Return the [X, Y] coordinate for the center point of the cell that contains the specified text.  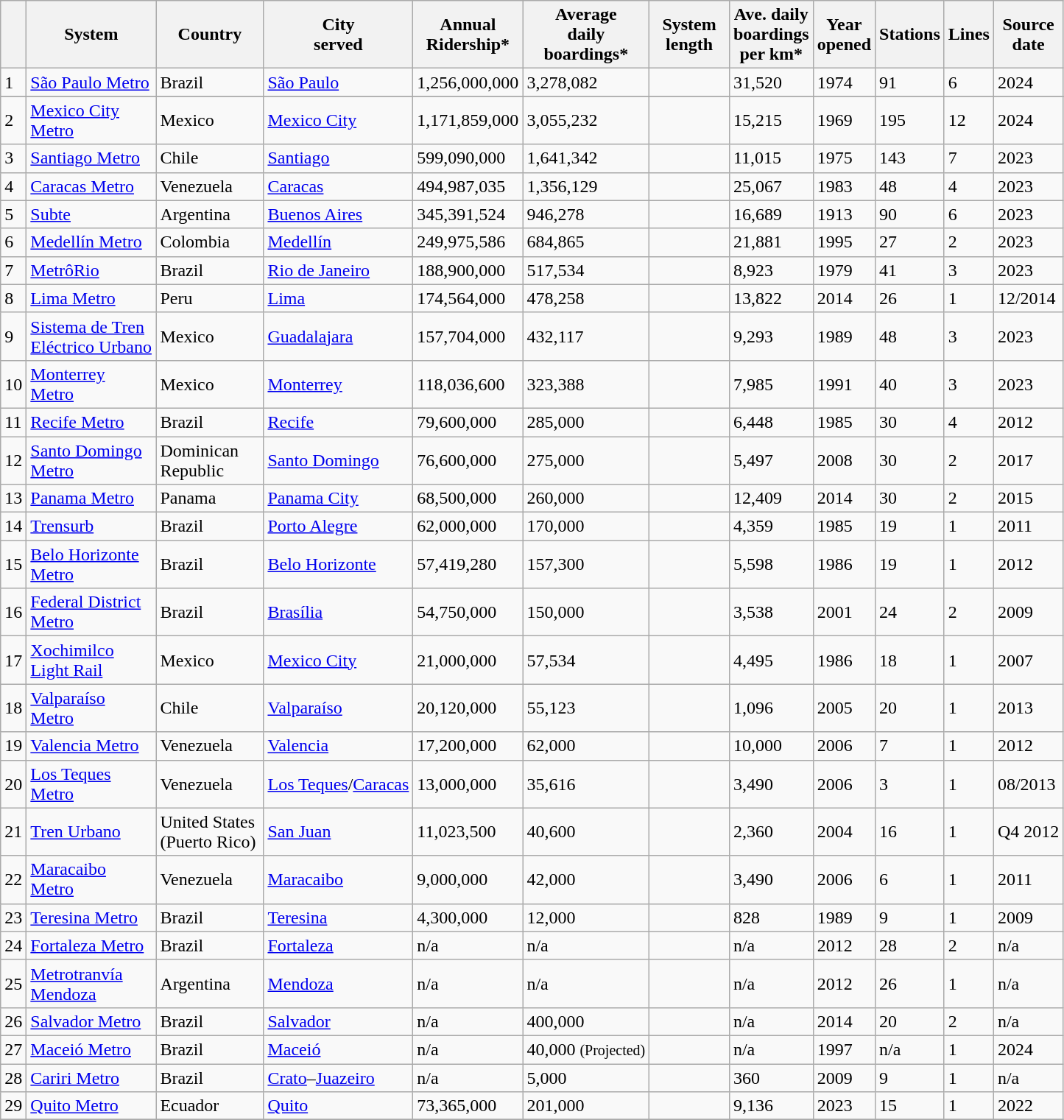
40,000 (Projected) [586, 1049]
3,055,232 [586, 121]
174,564,000 [468, 298]
118,036,600 [468, 384]
Panama [210, 499]
Santiago [339, 158]
260,000 [586, 499]
Brasília [339, 613]
Santo Domingo [339, 459]
Valencia [339, 746]
6,448 [771, 422]
1997 [844, 1049]
828 [771, 918]
5 [13, 214]
Cariri Metro [91, 1077]
62,000,000 [468, 526]
73,365,000 [468, 1106]
10 [13, 384]
São Paulo [339, 82]
Belo Horizonte [339, 564]
4,300,000 [468, 918]
1995 [844, 242]
São Paulo Metro [91, 82]
Lima [339, 298]
1983 [844, 186]
17,200,000 [468, 746]
16,689 [771, 214]
9,136 [771, 1106]
62,000 [586, 746]
17 [13, 660]
Metrotranvía Mendoza [91, 984]
29 [13, 1106]
Source date [1028, 35]
Trensurb [91, 526]
Country [210, 35]
684,865 [586, 242]
Salvador [339, 1021]
Santiago Metro [91, 158]
1,096 [771, 708]
Mendoza [339, 984]
13,822 [771, 298]
Caracas [339, 186]
946,278 [586, 214]
Subte [91, 214]
Medellín Metro [91, 242]
Panama City [339, 499]
Fortaleza Metro [91, 945]
08/2013 [1028, 783]
2004 [844, 832]
Buenos Aires [339, 214]
4,495 [771, 660]
Cityserved [339, 35]
Los Teques/Caracas [339, 783]
Federal District Metro [91, 613]
Lines [969, 35]
Rio de Janeiro [339, 270]
Colombia [210, 242]
79,600,000 [468, 422]
40 [910, 384]
517,534 [586, 270]
1913 [844, 214]
5,000 [586, 1077]
Recife Metro [91, 422]
Los Teques Metro [91, 783]
57,534 [586, 660]
41 [910, 270]
5,598 [771, 564]
Monterrey Metro [91, 384]
8 [13, 298]
Mexico City Metro [91, 121]
157,704,000 [468, 336]
90 [910, 214]
1,356,129 [586, 186]
400,000 [586, 1021]
Ave. dailyboardingsper km* [771, 35]
3,278,082 [586, 82]
1,256,000,000 [468, 82]
2015 [1028, 499]
2013 [1028, 708]
Peru [210, 298]
76,600,000 [468, 459]
11,015 [771, 158]
Lima Metro [91, 298]
91 [910, 82]
40,600 [586, 832]
3,538 [771, 613]
Systemlength [689, 35]
Guadalajara [339, 336]
25 [13, 984]
Tren Urbano [91, 832]
Dominican Republic [210, 459]
Crato–Juazeiro [339, 1077]
15,215 [771, 121]
360 [771, 1077]
Caracas Metro [91, 186]
Quito [339, 1106]
22 [13, 879]
Porto Alegre [339, 526]
432,117 [586, 336]
7,985 [771, 384]
Panama Metro [91, 499]
13,000,000 [468, 783]
12,000 [586, 918]
Sistema de Tren Eléctrico Urbano [91, 336]
494,987,035 [468, 186]
2017 [1028, 459]
157,300 [586, 564]
United States (Puerto Rico) [210, 832]
Maracaibo Metro [91, 879]
Recife [339, 422]
1991 [844, 384]
4,359 [771, 526]
Belo Horizonte Metro [91, 564]
2022 [1028, 1106]
Q4 2012 [1028, 832]
2001 [844, 613]
201,000 [586, 1106]
345,391,524 [468, 214]
20,120,000 [468, 708]
11 [13, 422]
1,171,859,000 [468, 121]
2008 [844, 459]
35,616 [586, 783]
12/2014 [1028, 298]
14 [13, 526]
Teresina Metro [91, 918]
1974 [844, 82]
68,500,000 [468, 499]
Ecuador [210, 1106]
Monterrey [339, 384]
10,000 [771, 746]
1979 [844, 270]
Maracaibo [339, 879]
21,000,000 [468, 660]
Teresina [339, 918]
1,641,342 [586, 158]
2,360 [771, 832]
170,000 [586, 526]
2007 [1028, 660]
143 [910, 158]
195 [910, 121]
Maceió Metro [91, 1049]
12,409 [771, 499]
25,067 [771, 186]
2005 [844, 708]
9,293 [771, 336]
1975 [844, 158]
31,520 [771, 82]
San Juan [339, 832]
599,090,000 [468, 158]
275,000 [586, 459]
42,000 [586, 879]
21,881 [771, 242]
Valparaíso [339, 708]
8,923 [771, 270]
1969 [844, 121]
Yearopened [844, 35]
System [91, 35]
Salvador Metro [91, 1021]
11,023,500 [468, 832]
Santo Domingo Metro [91, 459]
150,000 [586, 613]
Stations [910, 35]
249,975,586 [468, 242]
MetrôRio [91, 270]
Valencia Metro [91, 746]
Quito Metro [91, 1106]
21 [13, 832]
478,258 [586, 298]
9,000,000 [468, 879]
285,000 [586, 422]
188,900,000 [468, 270]
Valparaíso Metro [91, 708]
Averagedailyboardings* [586, 35]
323,388 [586, 384]
Fortaleza [339, 945]
57,419,280 [468, 564]
5,497 [771, 459]
Maceió [339, 1049]
54,750,000 [468, 613]
13 [13, 499]
Medellín [339, 242]
23 [13, 918]
Xochimilco Light Rail [91, 660]
55,123 [586, 708]
AnnualRidership* [468, 35]
